Locate the cell with the specified text and output its [X, Y] center coordinate. 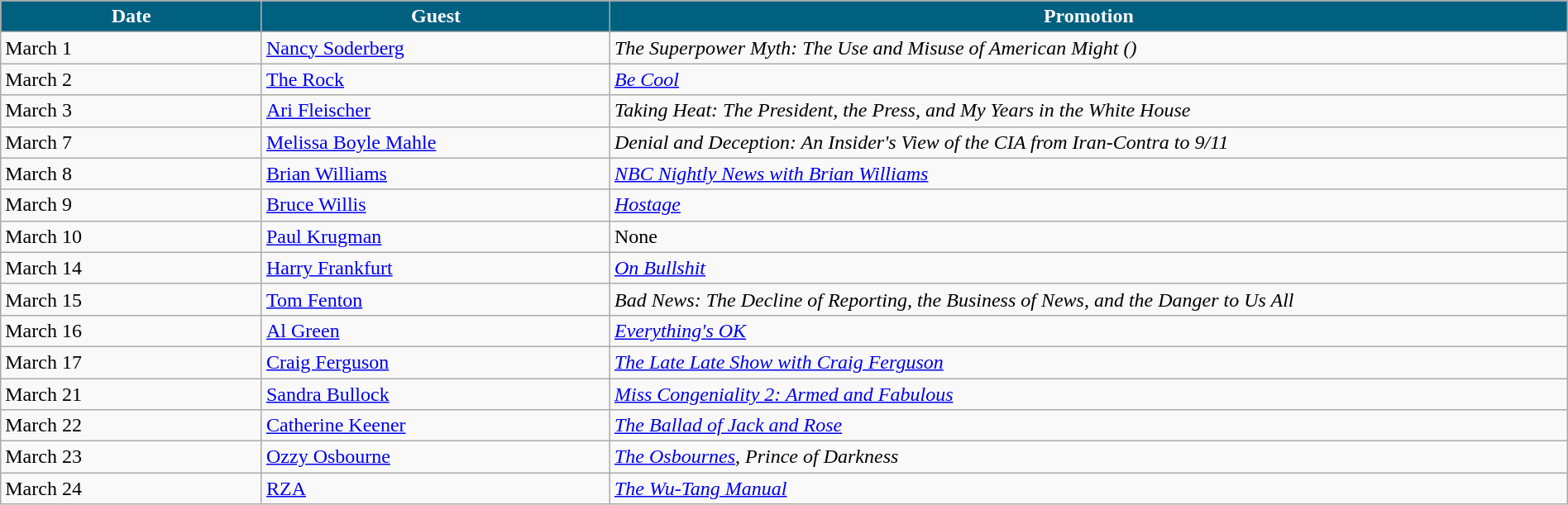
The Late Late Show with Craig Ferguson [1088, 362]
March 21 [131, 394]
March 7 [131, 142]
The Wu-Tang Manual [1088, 488]
Craig Ferguson [435, 362]
Date [131, 17]
Melissa Boyle Mahle [435, 142]
The Rock [435, 79]
Guest [435, 17]
Paul Krugman [435, 236]
The Superpower Myth: The Use and Misuse of American Might () [1088, 48]
Be Cool [1088, 79]
On Bullshit [1088, 268]
Taking Heat: The President, the Press, and My Years in the White House [1088, 111]
March 16 [131, 331]
Ari Fleischer [435, 111]
Bruce Willis [435, 205]
March 15 [131, 299]
None [1088, 236]
March 1 [131, 48]
March 23 [131, 457]
Everything's OK [1088, 331]
March 2 [131, 79]
The Ballad of Jack and Rose [1088, 426]
March 14 [131, 268]
March 24 [131, 488]
Hostage [1088, 205]
Bad News: The Decline of Reporting, the Business of News, and the Danger to Us All [1088, 299]
Brian Williams [435, 174]
Ozzy Osbourne [435, 457]
March 17 [131, 362]
Sandra Bullock [435, 394]
Nancy Soderberg [435, 48]
NBC Nightly News with Brian Williams [1088, 174]
Tom Fenton [435, 299]
March 10 [131, 236]
Miss Congeniality 2: Armed and Fabulous [1088, 394]
March 3 [131, 111]
March 8 [131, 174]
March 9 [131, 205]
RZA [435, 488]
Catherine Keener [435, 426]
Promotion [1088, 17]
Al Green [435, 331]
The Osbournes, Prince of Darkness [1088, 457]
March 22 [131, 426]
Denial and Deception: An Insider's View of the CIA from Iran-Contra to 9/11 [1088, 142]
Harry Frankfurt [435, 268]
